Provide the [X, Y] coordinate of the cell's center where the given text is located.  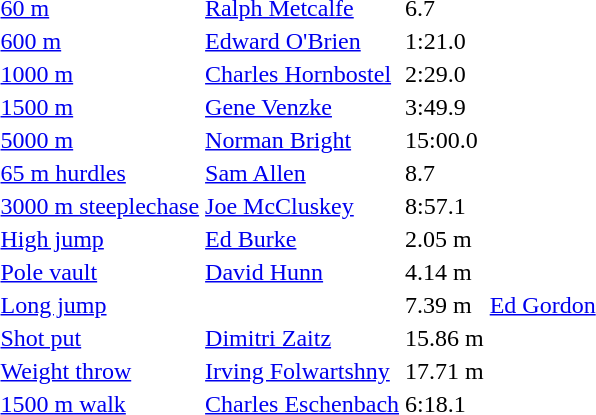
Irving Folwartshny [302, 371]
4.14 m [445, 272]
17.71 m [445, 371]
Ed Burke [302, 239]
15:00.0 [445, 140]
3:49.9 [445, 107]
1:21.0 [445, 41]
8:57.1 [445, 206]
Gene Venzke [302, 107]
15.86 m [445, 338]
Joe McCluskey [302, 206]
Charles Hornbostel [302, 74]
8.7 [445, 173]
2:29.0 [445, 74]
Sam Allen [302, 173]
David Hunn [302, 272]
Norman Bright [302, 140]
7.39 m [445, 305]
2.05 m [445, 239]
Edward O'Brien [302, 41]
Dimitri Zaitz [302, 338]
